For the text-containing cell, return its midpoint in (X, Y) coordinate format. 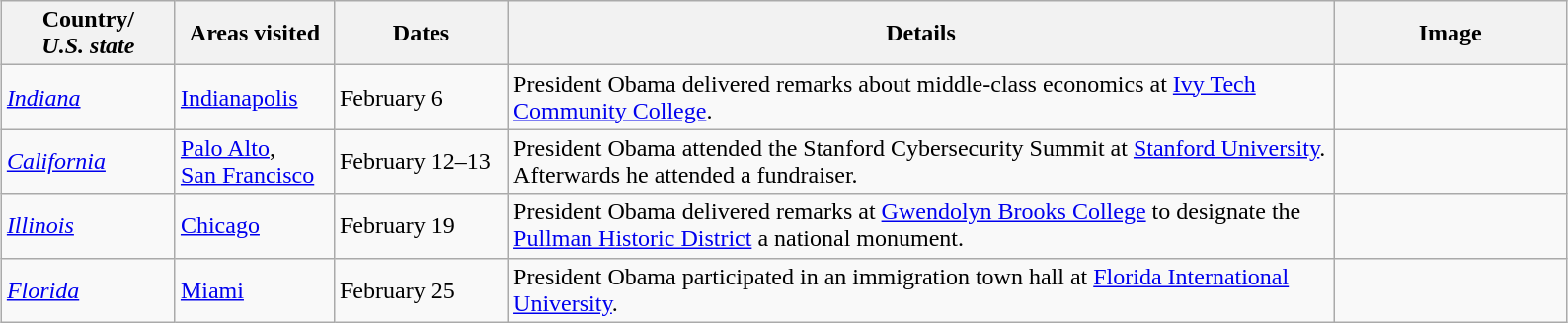
February 25 (421, 290)
Country/U.S. state (88, 34)
Image (1450, 34)
February 12–13 (421, 162)
Florida (88, 290)
Indianapolis (255, 97)
President Obama delivered remarks about middle-class economics at Ivy Tech Community College. (921, 97)
President Obama participated in an immigration town hall at Florida International University. (921, 290)
Details (921, 34)
Palo Alto,San Francisco (255, 162)
Chicago (255, 225)
President Obama attended the Stanford Cybersecurity Summit at Stanford University. Afterwards he attended a fundraiser. (921, 162)
Areas visited (255, 34)
Indiana (88, 97)
President Obama delivered remarks at Gwendolyn Brooks College to designate the Pullman Historic District a national monument. (921, 225)
February 19 (421, 225)
California (88, 162)
Illinois (88, 225)
Dates (421, 34)
February 6 (421, 97)
Miami (255, 290)
